Detect which cell encompasses the target text, then output its [x, y] center coordinate. 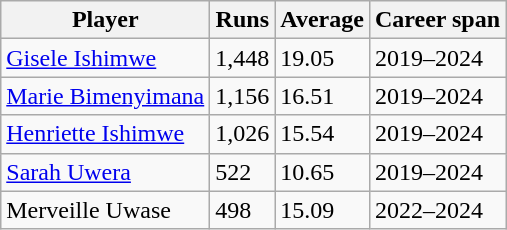
498 [242, 210]
Henriette Ishimwe [106, 134]
Sarah Uwera [106, 172]
Marie Bimenyimana [106, 96]
Merveille Uwase [106, 210]
15.09 [322, 210]
1,156 [242, 96]
16.51 [322, 96]
19.05 [322, 58]
1,026 [242, 134]
1,448 [242, 58]
10.65 [322, 172]
Average [322, 20]
522 [242, 172]
2022–2024 [437, 210]
Runs [242, 20]
Player [106, 20]
15.54 [322, 134]
Gisele Ishimwe [106, 58]
Career span [437, 20]
